Detect which cell encompasses the target text, then output its (x, y) center coordinate. 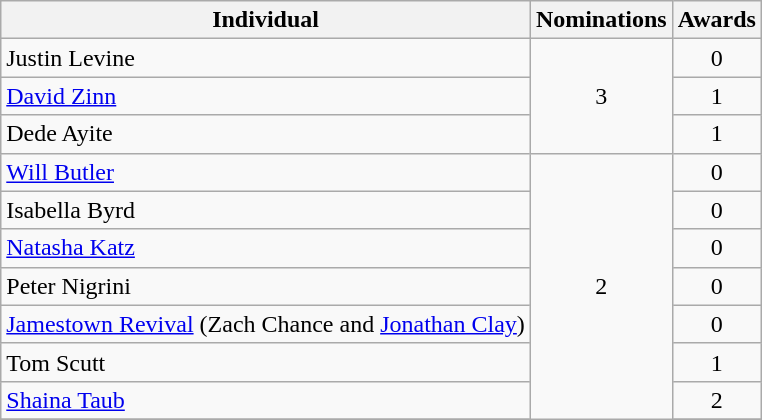
3 (601, 96)
Will Butler (266, 172)
Justin Levine (266, 58)
Individual (266, 20)
Isabella Byrd (266, 210)
Jamestown Revival (Zach Chance and Jonathan Clay) (266, 324)
Nominations (601, 20)
Shaina Taub (266, 400)
Tom Scutt (266, 362)
Awards (716, 20)
Peter Nigrini (266, 286)
Natasha Katz (266, 248)
David Zinn (266, 96)
Dede Ayite (266, 134)
